Return the [x, y] coordinate for the center point of the cell that contains the specified text.  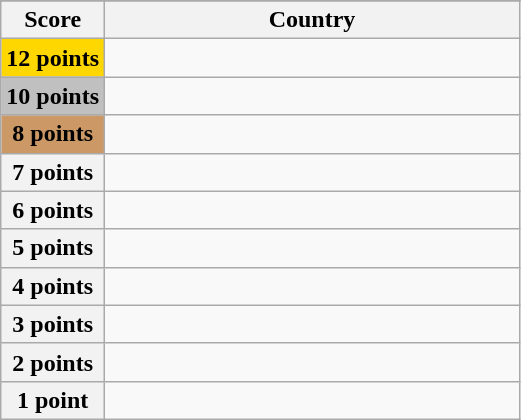
10 points [53, 96]
4 points [53, 286]
2 points [53, 362]
6 points [53, 210]
Score [53, 20]
Country [312, 20]
12 points [53, 58]
7 points [53, 172]
3 points [53, 324]
5 points [53, 248]
1 point [53, 400]
8 points [53, 134]
